Capture the cell that displays the provided text and extract its (x, y) central coordinate. 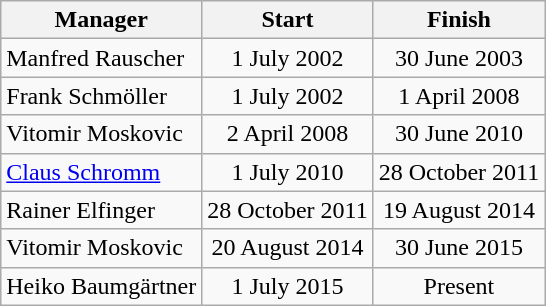
Start (288, 20)
19 August 2014 (458, 210)
1 April 2008 (458, 96)
Finish (458, 20)
Manager (102, 20)
20 August 2014 (288, 248)
30 June 2015 (458, 248)
30 June 2003 (458, 58)
2 April 2008 (288, 134)
Rainer Elfinger (102, 210)
Present (458, 286)
1 July 2015 (288, 286)
1 July 2010 (288, 172)
30 June 2010 (458, 134)
Frank Schmöller (102, 96)
Claus Schromm (102, 172)
Manfred Rauscher (102, 58)
Heiko Baumgärtner (102, 286)
